Capture the cell that displays the provided text and extract its (X, Y) central coordinate. 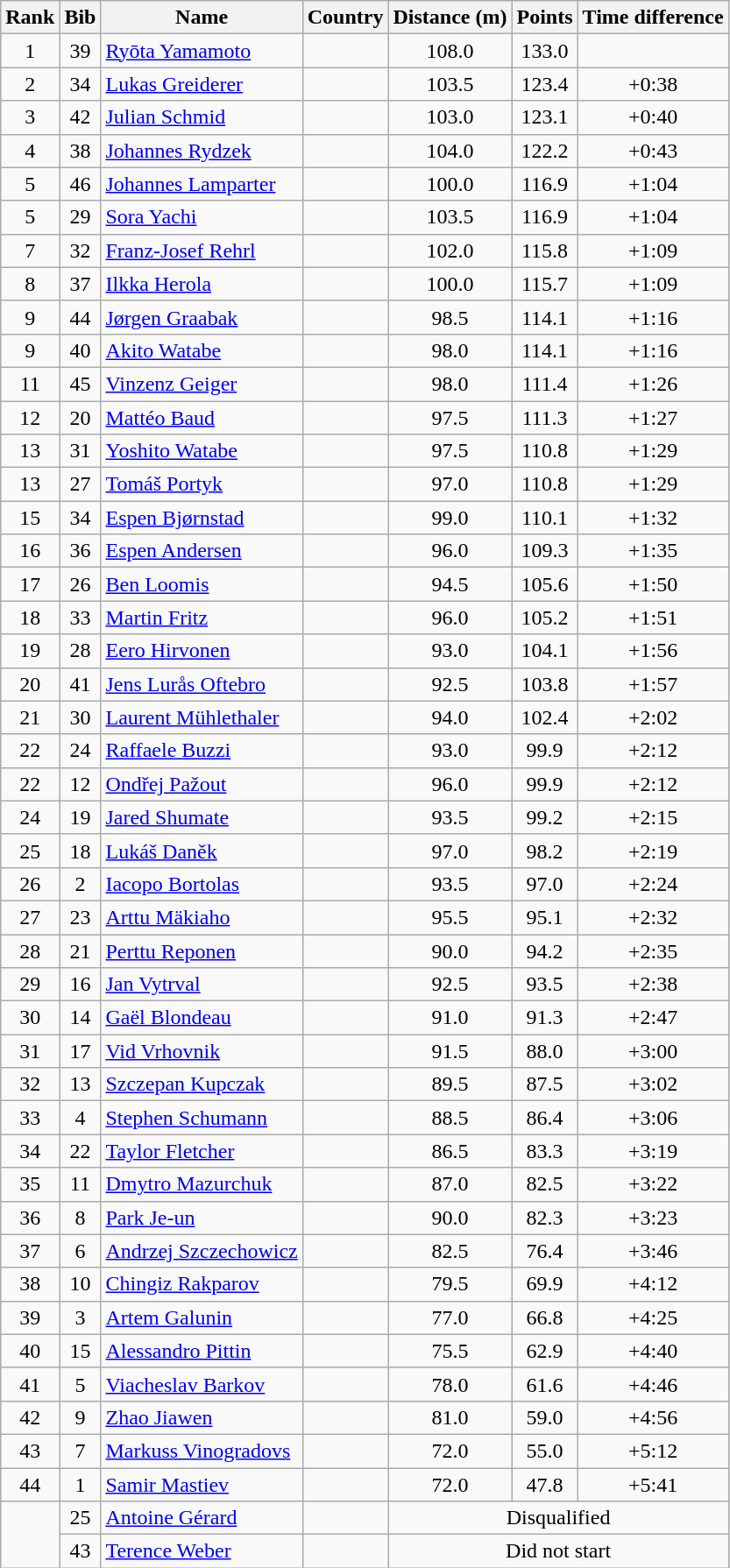
+2:38 (653, 985)
105.6 (545, 584)
+3:00 (653, 1051)
Time difference (653, 18)
Dmytro Mazurchuk (202, 1184)
47.8 (545, 1485)
103.0 (450, 117)
Markuss Vinogradovs (202, 1451)
+3:46 (653, 1251)
102.0 (450, 251)
+4:40 (653, 1351)
Rank (30, 18)
88.5 (450, 1118)
Espen Bjørnstad (202, 518)
Andrzej Szczechowicz (202, 1251)
+1:27 (653, 418)
91.0 (450, 1018)
Gaël Blondeau (202, 1018)
45 (81, 384)
88.0 (545, 1051)
77.0 (450, 1317)
123.1 (545, 117)
+1:35 (653, 551)
Arttu Mäkiaho (202, 917)
Chingiz Rakparov (202, 1284)
Vid Vrhovnik (202, 1051)
94.0 (450, 717)
89.5 (450, 1084)
91.5 (450, 1051)
62.9 (545, 1351)
Artem Galunin (202, 1317)
91.3 (545, 1018)
102.4 (545, 717)
59.0 (545, 1417)
23 (81, 917)
122.2 (545, 151)
98.5 (450, 317)
10 (81, 1284)
+3:02 (653, 1084)
+1:32 (653, 518)
87.0 (450, 1184)
Jan Vytrval (202, 985)
+4:46 (653, 1384)
+5:41 (653, 1485)
104.0 (450, 151)
+1:50 (653, 584)
Julian Schmid (202, 117)
Johannes Lamparter (202, 184)
+0:43 (653, 151)
+0:40 (653, 117)
+3:06 (653, 1118)
Samir Mastiev (202, 1485)
94.5 (450, 584)
Mattéo Baud (202, 418)
Lukáš Daněk (202, 851)
+1:26 (653, 384)
+2:35 (653, 950)
99.0 (450, 518)
Park Je-un (202, 1218)
+3:22 (653, 1184)
103.8 (545, 684)
Iacopo Bortolas (202, 884)
35 (30, 1184)
82.3 (545, 1218)
Lukas Greiderer (202, 84)
Stephen Schumann (202, 1118)
Espen Andersen (202, 551)
115.8 (545, 251)
86.5 (450, 1151)
14 (81, 1018)
87.5 (545, 1084)
69.9 (545, 1284)
Bib (81, 18)
76.4 (545, 1251)
+2:24 (653, 884)
+0:38 (653, 84)
+2:02 (653, 717)
Points (545, 18)
83.3 (545, 1151)
+2:19 (653, 851)
+4:25 (653, 1317)
+4:56 (653, 1417)
Vinzenz Geiger (202, 384)
115.7 (545, 284)
94.2 (545, 950)
Ondřej Pažout (202, 784)
Antoine Gérard (202, 1518)
108.0 (450, 51)
86.4 (545, 1118)
111.3 (545, 418)
Did not start (558, 1551)
Martin Fritz (202, 618)
Taylor Fletcher (202, 1151)
Akito Watabe (202, 350)
Terence Weber (202, 1551)
Sora Yachi (202, 217)
Distance (m) (450, 18)
75.5 (450, 1351)
105.2 (545, 618)
Ben Loomis (202, 584)
Raffaele Buzzi (202, 751)
Name (202, 18)
Franz-Josef Rehrl (202, 251)
Jens Lurås Oftebro (202, 684)
98.2 (545, 851)
109.3 (545, 551)
110.1 (545, 518)
55.0 (545, 1451)
Ilkka Herola (202, 284)
104.1 (545, 651)
+1:57 (653, 684)
111.4 (545, 384)
+2:15 (653, 817)
Zhao Jiawen (202, 1417)
133.0 (545, 51)
+3:19 (653, 1151)
79.5 (450, 1284)
+1:51 (653, 618)
95.5 (450, 917)
123.4 (545, 84)
+3:23 (653, 1218)
+2:32 (653, 917)
46 (81, 184)
66.8 (545, 1317)
Yoshito Watabe (202, 451)
95.1 (545, 917)
+4:12 (653, 1284)
+2:47 (653, 1018)
Eero Hirvonen (202, 651)
Ryōta Yamamoto (202, 51)
Tomáš Portyk (202, 484)
Johannes Rydzek (202, 151)
Szczepan Kupczak (202, 1084)
81.0 (450, 1417)
Perttu Reponen (202, 950)
61.6 (545, 1384)
Alessandro Pittin (202, 1351)
Viacheslav Barkov (202, 1384)
+1:56 (653, 651)
99.2 (545, 817)
Jared Shumate (202, 817)
Disqualified (558, 1518)
6 (81, 1251)
+5:12 (653, 1451)
Laurent Mühlethaler (202, 717)
Jørgen Graabak (202, 317)
78.0 (450, 1384)
Country (345, 18)
